Scan for the cell matching the given text and deliver its (X, Y) coordinate at center. 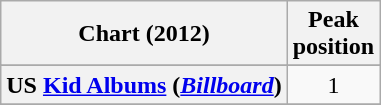
1 (333, 85)
US Kid Albums (Billboard) (144, 85)
Chart (2012) (144, 34)
Peakposition (333, 34)
